Detect which cell encompasses the target text, then output its [X, Y] center coordinate. 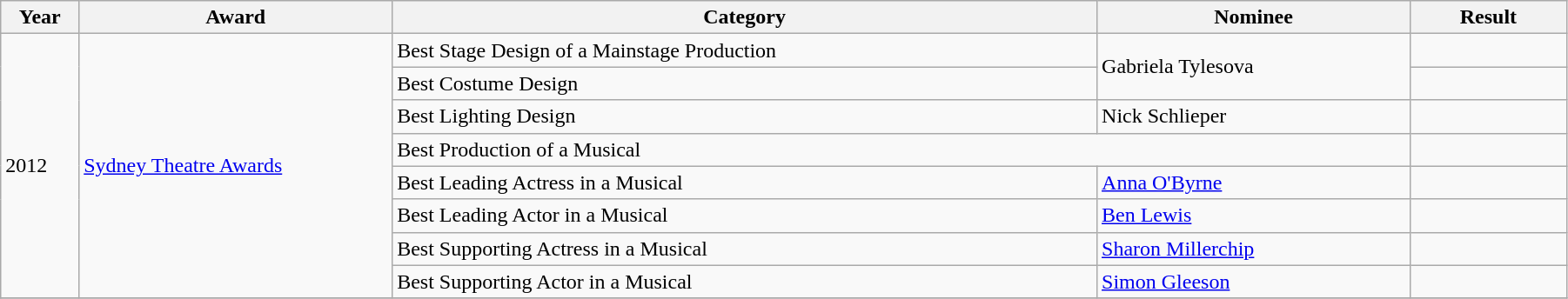
Year [40, 17]
Best Stage Design of a Mainstage Production [745, 50]
Best Leading Actress in a Musical [745, 183]
Award [236, 17]
Result [1488, 17]
Anna O'Byrne [1254, 183]
Best Costume Design [745, 83]
Category [745, 17]
Nick Schlieper [1254, 116]
Simon Gleeson [1254, 282]
Best Supporting Actor in a Musical [745, 282]
Best Lighting Design [745, 116]
Sydney Theatre Awards [236, 166]
Nominee [1254, 17]
Best Supporting Actress in a Musical [745, 249]
Best Leading Actor in a Musical [745, 216]
Sharon Millerchip [1254, 249]
Gabriela Tylesova [1254, 67]
Best Production of a Musical [901, 149]
2012 [40, 166]
Ben Lewis [1254, 216]
